Capture the cell that displays the provided text and extract its [X, Y] central coordinate. 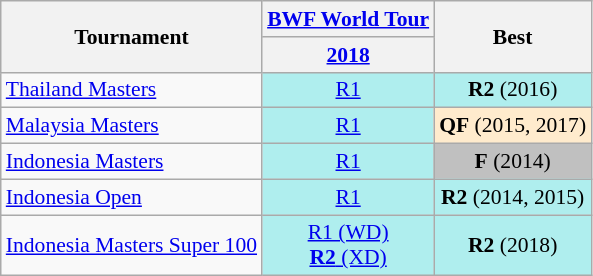
Thailand Masters [132, 90]
F (2014) [512, 162]
Tournament [132, 36]
BWF World Tour [348, 19]
Indonesia Open [132, 197]
QF (2015, 2017) [512, 126]
R2 (2016) [512, 90]
R2 (2014, 2015) [512, 197]
2018 [348, 55]
Malaysia Masters [132, 126]
R1 (WD)R2 (XD) [348, 246]
Best [512, 36]
Indonesia Masters Super 100 [132, 246]
Indonesia Masters [132, 162]
R2 (2018) [512, 246]
